Capture the cell that displays the provided text and extract its [x, y] central coordinate. 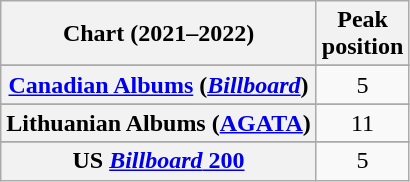
11 [362, 123]
Lithuanian Albums (AGATA) [159, 123]
Peakposition [362, 34]
Canadian Albums (Billboard) [159, 85]
Chart (2021–2022) [159, 34]
US Billboard 200 [159, 161]
